Search for the cell housing the specified text and yield its (x, y) center coordinate. 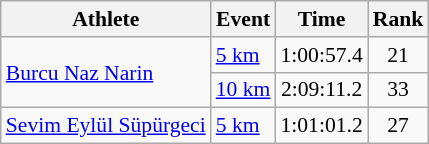
21 (398, 55)
1:01:01.2 (321, 126)
1:00:57.4 (321, 55)
Time (321, 19)
33 (398, 90)
Rank (398, 19)
10 km (244, 90)
2:09:11.2 (321, 90)
Sevim Eylül Süpürgeci (106, 126)
Event (244, 19)
27 (398, 126)
Burcu Naz Narin (106, 72)
Athlete (106, 19)
